Scan for the cell matching the given text and deliver its [X, Y] coordinate at center. 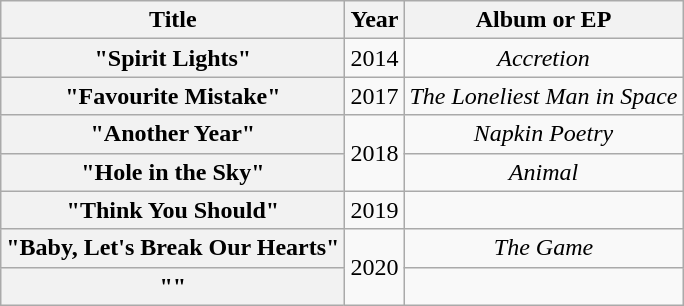
Title [173, 20]
"" [173, 286]
The Loneliest Man in Space [544, 96]
Animal [544, 172]
2014 [374, 58]
2018 [374, 153]
The Game [544, 248]
"Another Year" [173, 134]
"Baby, Let's Break Our Hearts" [173, 248]
2020 [374, 267]
2017 [374, 96]
"Hole in the Sky" [173, 172]
2019 [374, 210]
Napkin Poetry [544, 134]
Accretion [544, 58]
Year [374, 20]
"Think You Should" [173, 210]
"Favourite Mistake" [173, 96]
Album or EP [544, 20]
"Spirit Lights" [173, 58]
